Find where the given text appears and provide that cell's center as [X, Y] coordinate. 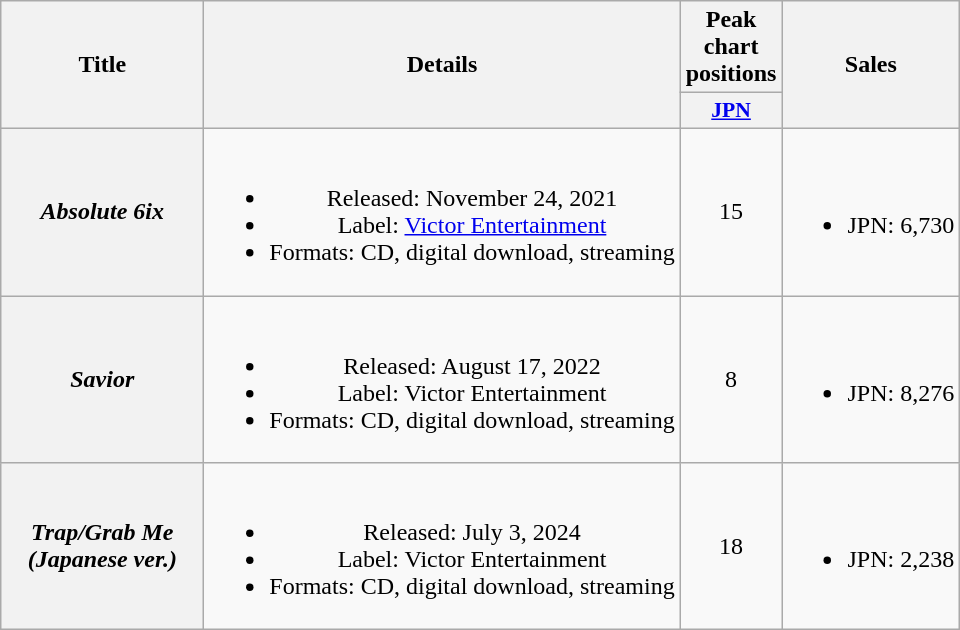
18 [731, 546]
Released: July 3, 2024Label: Victor EntertainmentFormats: CD, digital download, streaming [442, 546]
Sales [871, 65]
Details [442, 65]
JPN: 8,276 [871, 380]
15 [731, 212]
JPN: 6,730 [871, 212]
Absolute 6ix [102, 212]
Released: August 17, 2022Label: Victor EntertainmentFormats: CD, digital download, streaming [442, 380]
Released: November 24, 2021Label: Victor EntertainmentFormats: CD, digital download, streaming [442, 212]
Savior [102, 380]
Trap/Grab Me (Japanese ver.) [102, 546]
8 [731, 380]
JPN: 2,238 [871, 546]
Title [102, 65]
Peak chart positions [731, 47]
JPN [731, 111]
